Capture the cell that displays the provided text and extract its (x, y) central coordinate. 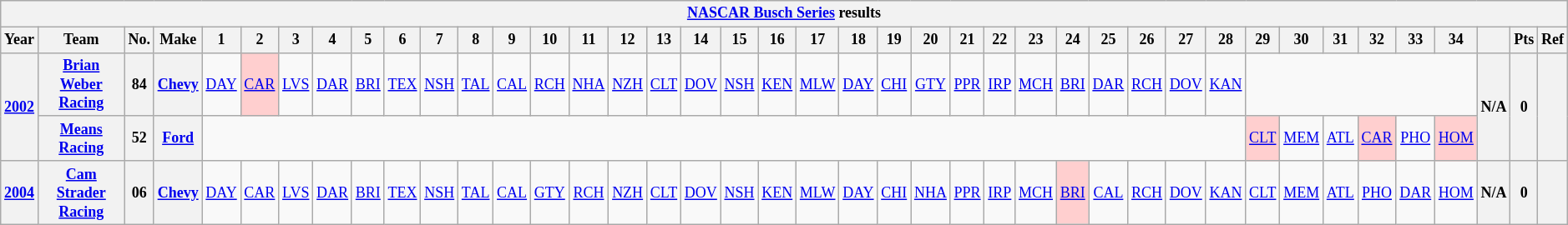
9 (513, 40)
NASCAR Busch Series results (784, 13)
2004 (20, 192)
22 (1000, 40)
26 (1147, 40)
Year (20, 40)
30 (1302, 40)
4 (332, 40)
15 (740, 40)
11 (589, 40)
Cam Strader Racing (81, 192)
7 (439, 40)
20 (931, 40)
Means Racing (81, 138)
1 (221, 40)
19 (894, 40)
52 (139, 138)
29 (1262, 40)
18 (858, 40)
84 (139, 84)
06 (139, 192)
17 (818, 40)
24 (1072, 40)
12 (628, 40)
Ford (178, 138)
3 (296, 40)
31 (1340, 40)
27 (1186, 40)
34 (1456, 40)
14 (701, 40)
16 (777, 40)
28 (1226, 40)
23 (1036, 40)
Ref (1553, 40)
8 (476, 40)
21 (967, 40)
33 (1416, 40)
2 (260, 40)
Make (178, 40)
13 (663, 40)
10 (549, 40)
25 (1109, 40)
6 (402, 40)
5 (367, 40)
32 (1377, 40)
2002 (20, 107)
Team (81, 40)
No. (139, 40)
Pts (1525, 40)
Brian Weber Racing (81, 84)
